From the cell containing the given text, extract its center point as (X, Y) coordinate. 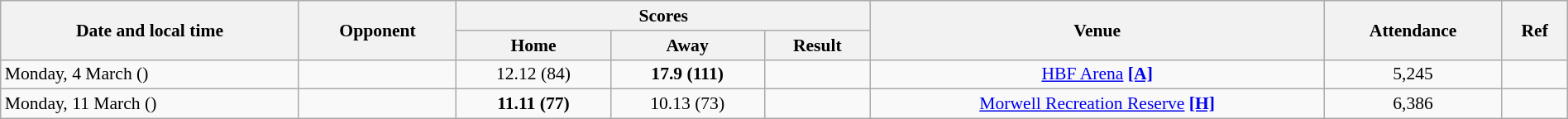
Morwell Recreation Reserve [H] (1097, 104)
6,386 (1413, 104)
5,245 (1413, 74)
Venue (1097, 30)
Away (687, 45)
Monday, 4 March () (150, 74)
Date and local time (150, 30)
Attendance (1413, 30)
Result (817, 45)
Scores (663, 16)
12.12 (84) (533, 74)
Home (533, 45)
11.11 (77) (533, 104)
Ref (1535, 30)
HBF Arena [A] (1097, 74)
17.9 (111) (687, 74)
Opponent (377, 30)
10.13 (73) (687, 104)
Monday, 11 March () (150, 104)
